Scan for the cell matching the given text and deliver its (x, y) coordinate at center. 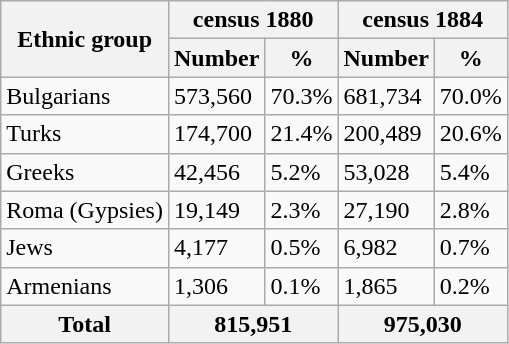
27,190 (386, 210)
Bulgarians (85, 96)
Jews (85, 248)
Ethnic group (85, 39)
573,560 (216, 96)
0.5% (302, 248)
census 1884 (422, 20)
53,028 (386, 172)
0.2% (470, 286)
815,951 (252, 324)
5.4% (470, 172)
174,700 (216, 134)
1,865 (386, 286)
1,306 (216, 286)
census 1880 (252, 20)
2.8% (470, 210)
42,456 (216, 172)
Turks (85, 134)
0.7% (470, 248)
Total (85, 324)
2.3% (302, 210)
200,489 (386, 134)
4,177 (216, 248)
0.1% (302, 286)
Greeks (85, 172)
70.0% (470, 96)
21.4% (302, 134)
5.2% (302, 172)
681,734 (386, 96)
975,030 (422, 324)
Armenians (85, 286)
Roma (Gypsies) (85, 210)
20.6% (470, 134)
70.3% (302, 96)
6,982 (386, 248)
19,149 (216, 210)
